Determine the [x, y] coordinate at the center of the cell enclosing the given text.  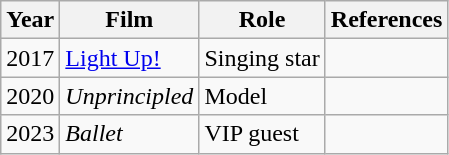
Light Up! [130, 58]
2023 [30, 134]
Unprincipled [130, 96]
Ballet [130, 134]
Singing star [262, 58]
2017 [30, 58]
2020 [30, 96]
Role [262, 20]
References [386, 20]
Film [130, 20]
VIP guest [262, 134]
Year [30, 20]
Model [262, 96]
